Find where the given text appears and provide that cell's center as [x, y] coordinate. 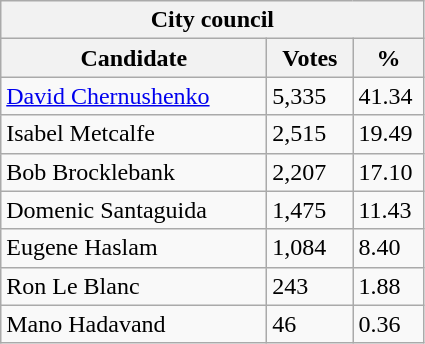
243 [310, 286]
5,335 [310, 96]
2,207 [310, 172]
Ron Le Blanc [134, 286]
Eugene Haslam [134, 248]
0.36 [388, 324]
41.34 [388, 96]
8.40 [388, 248]
Mano Hadavand [134, 324]
City council [212, 20]
% [388, 58]
1,475 [310, 210]
17.10 [388, 172]
1.88 [388, 286]
11.43 [388, 210]
46 [310, 324]
Domenic Santaguida [134, 210]
2,515 [310, 134]
Votes [310, 58]
Isabel Metcalfe [134, 134]
Candidate [134, 58]
1,084 [310, 248]
Bob Brocklebank [134, 172]
David Chernushenko [134, 96]
19.49 [388, 134]
